Return (x, y) of the center of cell containing provided text 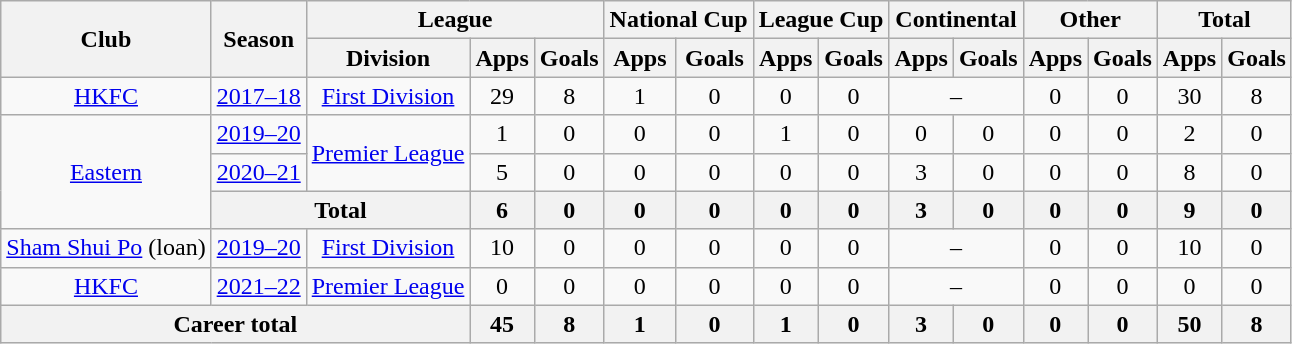
Division (388, 58)
Season (258, 39)
2021–22 (258, 286)
League (455, 20)
45 (502, 324)
5 (502, 172)
Eastern (106, 172)
2017–18 (258, 96)
Club (106, 39)
2020–21 (258, 172)
30 (1189, 96)
Sham Shui Po (loan) (106, 248)
Other (1090, 20)
League Cup (821, 20)
2 (1189, 134)
Continental (956, 20)
National Cup (678, 20)
6 (502, 210)
9 (1189, 210)
29 (502, 96)
50 (1189, 324)
Career total (236, 324)
